Find where the given text appears and provide that cell's center as [x, y] coordinate. 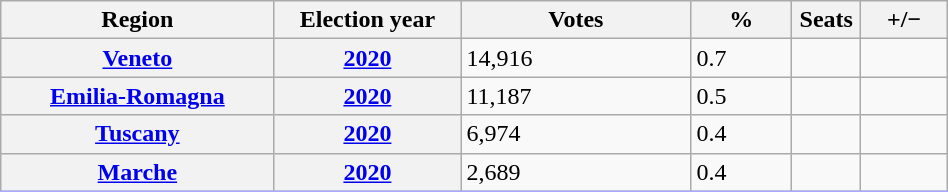
6,974 [576, 134]
Marche [138, 172]
0.7 [742, 58]
% [742, 20]
Election year [368, 20]
Emilia-Romagna [138, 96]
0.5 [742, 96]
Region [138, 20]
2,689 [576, 172]
+/− [904, 20]
Veneto [138, 58]
11,187 [576, 96]
Votes [576, 20]
14,916 [576, 58]
Seats [826, 20]
Tuscany [138, 134]
